Determine the (X, Y) coordinate at the center of the cell enclosing the given text.  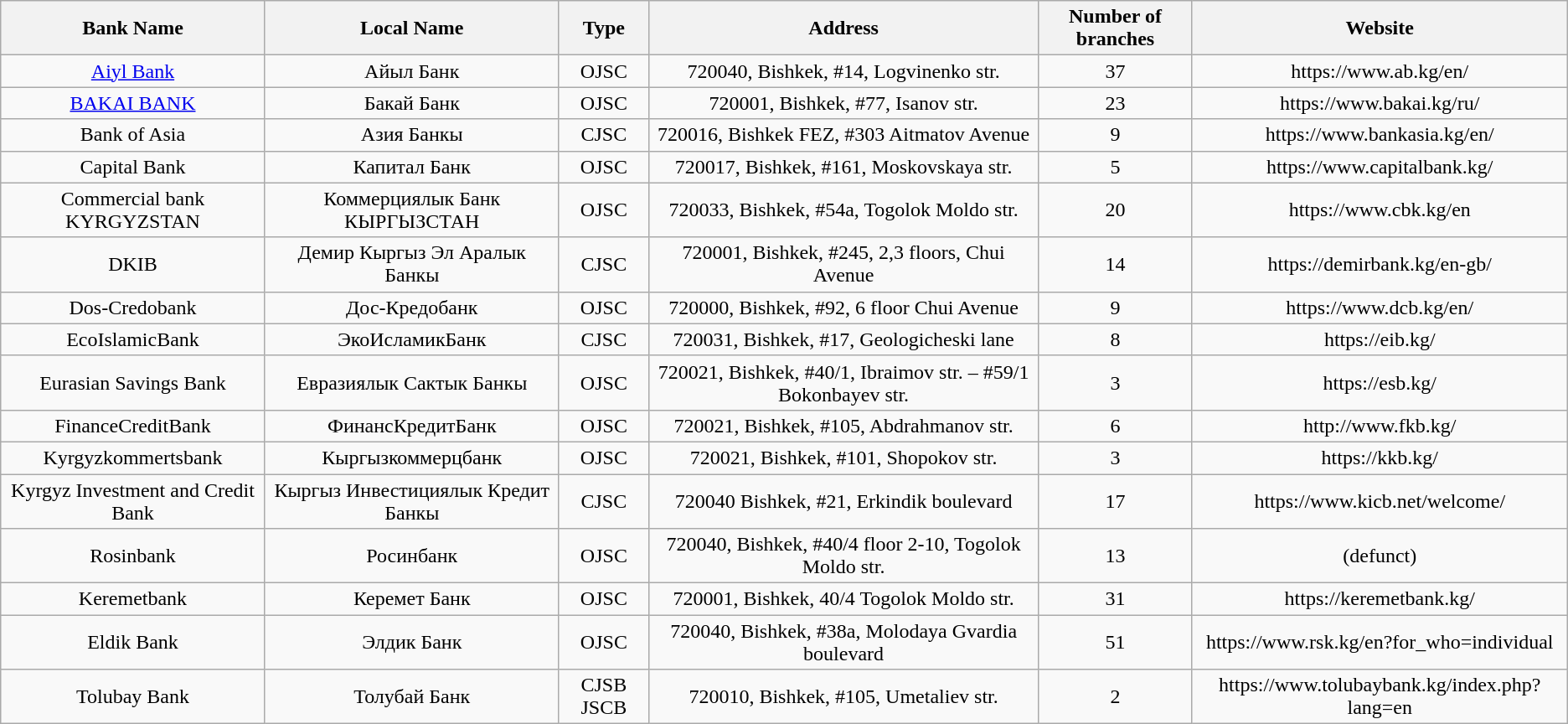
17 (1116, 501)
Азия Банкы (412, 135)
Дос-Кредобанк (412, 308)
Capital Bank (132, 167)
BAKAI BANK (132, 103)
Eurasian Savings Bank (132, 382)
Капитал Банк (412, 167)
CJSB JSCB (603, 697)
720021, Bishkek, #105, Abdrahmanov str. (844, 426)
Элдик Банк (412, 642)
Кыргызкоммерцбанк (412, 458)
Коммерциялык Банк КЫРГЫЗСТАН (412, 209)
https://eib.kg/ (1380, 339)
720001, Bishkek, 40/4 Togolok Moldo str. (844, 599)
Бакай Банк (412, 103)
Type (603, 28)
720001, Bishkek, #77, Isanov str. (844, 103)
Website (1380, 28)
EcoIslamicBank (132, 339)
51 (1116, 642)
Евразиялык Сактык Банкы (412, 382)
ЭкоИсламикБанк (412, 339)
720000, Bishkek, #92, 6 floor Chui Avenue (844, 308)
5 (1116, 167)
FinanceCreditBank (132, 426)
https://www.kicb.net/welcome/ (1380, 501)
720001, Bishkek, #245, 2,3 floors, Chui Avenue (844, 265)
Керемет Банк (412, 599)
13 (1116, 556)
720040, Bishkek, #40/4 floor 2-10, Togolok Moldo str. (844, 556)
23 (1116, 103)
http://www.fkb.kg/ (1380, 426)
Aiyl Bank (132, 71)
Kyrgyzkommertsbank (132, 458)
Bank of Asia (132, 135)
720040, Bishkek, #38a, Molodaya Gvardia boulevard (844, 642)
720017, Bishkek, #161, Moskovskaya str. (844, 167)
https://www.cbk.kg/en (1380, 209)
ФинансКредитБанк (412, 426)
https://www.capitalbank.kg/ (1380, 167)
720033, Bishkek, #54a, Togolok Moldo str. (844, 209)
DKIB (132, 265)
20 (1116, 209)
37 (1116, 71)
https://www.tolubaybank.kg/index.php?lang=en (1380, 697)
https://demirbank.kg/en-gb/ (1380, 265)
Local Name (412, 28)
https://keremetbank.kg/ (1380, 599)
https://www.bankasia.kg/en/ (1380, 135)
(defunct) (1380, 556)
Commercial bank KYRGYZSTAN (132, 209)
Eldik Bank (132, 642)
720031, Bishkek, #17, Geologicheski lane (844, 339)
Dos-Credobank (132, 308)
720010, Bishkek, #105, Umetaliev str. (844, 697)
720021, Bishkek, #101, Shopokov str. (844, 458)
Толубай Банк (412, 697)
https://www.bakai.kg/ru/ (1380, 103)
Rosinbank (132, 556)
14 (1116, 265)
6 (1116, 426)
https://esb.kg/ (1380, 382)
Kyrgyz Investment and Credit Bank (132, 501)
8 (1116, 339)
31 (1116, 599)
https://www.ab.kg/en/ (1380, 71)
720016, Bishkek FEZ, #303 Aitmatov Avenue (844, 135)
Keremetbank (132, 599)
2 (1116, 697)
Number of branches (1116, 28)
720040, Bishkek, #14, Logvinenko str. (844, 71)
https://www.dcb.kg/en/ (1380, 308)
Демир Кыргыз Эл Аралык Банкы (412, 265)
Bank Name (132, 28)
Address (844, 28)
Tolubay Bank (132, 697)
Кыргыз Инвестициялык Кредит Банкы (412, 501)
https://kkb.kg/ (1380, 458)
720040 Bishkek, #21, Erkindik boulevard (844, 501)
https://www.rsk.kg/en?for_who=individual (1380, 642)
720021, Bishkek, #40/1, Ibraimov str. – #59/1 Bokonbayev str. (844, 382)
Айыл Банк (412, 71)
Росинбанк (412, 556)
